Identify which cell holds the provided text, then report its [X, Y] central coordinate. 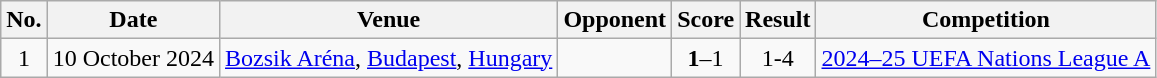
1 [24, 58]
Result [778, 20]
Competition [986, 20]
Bozsik Aréna, Budapest, Hungary [389, 58]
Venue [389, 20]
10 October 2024 [133, 58]
2024–25 UEFA Nations League A [986, 58]
1–1 [706, 58]
Date [133, 20]
1-4 [778, 58]
Score [706, 20]
No. [24, 20]
Opponent [615, 20]
